Scan for the cell matching the given text and deliver its [X, Y] coordinate at center. 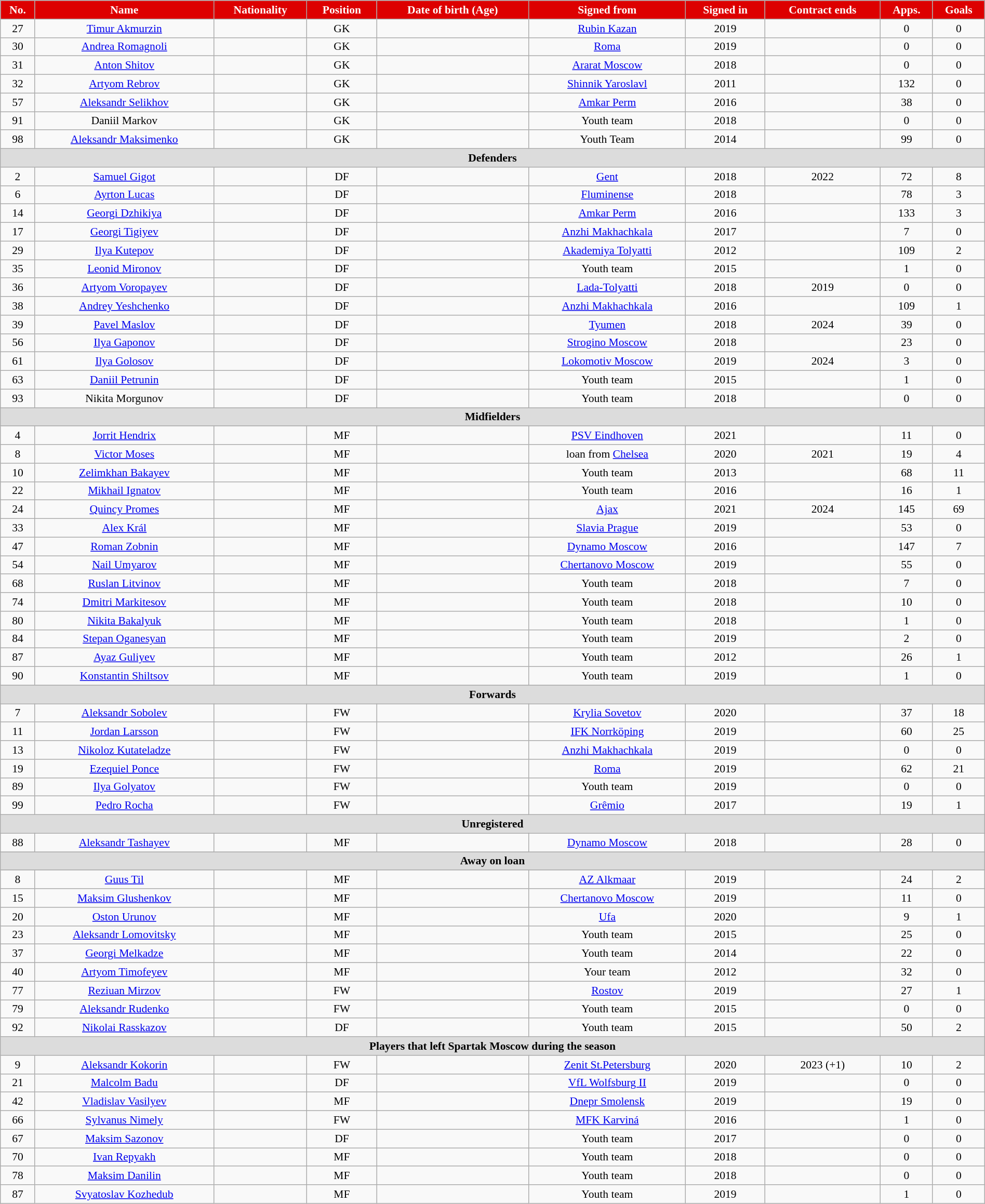
Defenders [492, 158]
54 [18, 565]
Signed from [607, 10]
89 [18, 787]
60 [907, 732]
15 [18, 898]
6 [18, 195]
93 [18, 398]
Strogino Moscow [607, 343]
62 [907, 769]
18 [959, 713]
Date of birth (Age) [453, 10]
26 [907, 658]
Aleksandr Rudenko [124, 1009]
Midfielders [492, 417]
132 [907, 84]
Roman Zobnin [124, 546]
98 [18, 140]
Malcolm Badu [124, 1083]
28 [907, 842]
2023 (+1) [822, 1065]
Anton Shitov [124, 65]
Ilya Golyatov [124, 787]
Andrey Yeshchenko [124, 306]
33 [18, 528]
Stepan Oganesyan [124, 639]
Contract ends [822, 10]
50 [907, 1028]
Andrea Romagnoli [124, 47]
Shinnik Yaroslavl [607, 84]
2011 [725, 84]
Zelimkhan Bakayev [124, 473]
Samuel Gigot [124, 177]
20 [18, 917]
66 [18, 1120]
Ajax [607, 510]
Unregistered [492, 824]
Krylia Sovetov [607, 713]
Vladislav Vasilyev [124, 1102]
Pedro Rocha [124, 806]
Mikhail Ignatov [124, 491]
Ivan Repyakh [124, 1157]
Aleksandr Maksimenko [124, 140]
Aleksandr Lomovitsky [124, 935]
Nationality [260, 10]
53 [907, 528]
IFK Norrköping [607, 732]
91 [18, 121]
Nikolai Rasskazov [124, 1028]
MFK Karviná [607, 1120]
Alex Král [124, 528]
Ezequiel Ponce [124, 769]
Apps. [907, 10]
Rubin Kazan [607, 29]
Tyumen [607, 325]
Svyatoslav Kozhedub [124, 1194]
Lokomotiv Moscow [607, 362]
88 [18, 842]
Konstantin Shiltsov [124, 676]
Maksim Danilin [124, 1176]
31 [18, 65]
Away on loan [492, 861]
Zenit St.Petersburg [607, 1065]
Victor Moses [124, 454]
Aleksandr Tashayev [124, 842]
16 [907, 491]
14 [18, 213]
Dmitri Markitesov [124, 602]
55 [907, 565]
Oston Urunov [124, 917]
Nikoloz Kutateladze [124, 750]
Georgi Melkadze [124, 954]
Players that left Spartak Moscow during the season [492, 1046]
Georgi Tigiyev [124, 232]
13 [18, 750]
72 [907, 177]
70 [18, 1157]
Fluminense [607, 195]
Name [124, 10]
Ilya Kutepov [124, 250]
Gent [607, 177]
Aleksandr Selikhov [124, 102]
Ayrton Lucas [124, 195]
57 [18, 102]
Guus Til [124, 880]
Aleksandr Sobolev [124, 713]
74 [18, 602]
69 [959, 510]
67 [18, 1139]
Sylvanus Nimely [124, 1120]
VfL Wolfsburg II [607, 1083]
147 [907, 546]
Akademiya Tolyatti [607, 250]
Maksim Glushenkov [124, 898]
77 [18, 991]
Ufa [607, 917]
Timur Akmurzin [124, 29]
79 [18, 1009]
92 [18, 1028]
133 [907, 213]
Artyom Voropayev [124, 288]
Signed in [725, 10]
Slavia Prague [607, 528]
Daniil Petrunin [124, 380]
29 [18, 250]
Your team [607, 972]
Nikita Morgunov [124, 398]
145 [907, 510]
Quincy Promes [124, 510]
17 [18, 232]
Nail Umyarov [124, 565]
Maksim Sazonov [124, 1139]
35 [18, 269]
Youth Team [607, 140]
Leonid Mironov [124, 269]
47 [18, 546]
Goals [959, 10]
Ararat Moscow [607, 65]
80 [18, 621]
63 [18, 380]
84 [18, 639]
Lada-Tolyatti [607, 288]
36 [18, 288]
Georgi Dzhikiya [124, 213]
loan from Chelsea [607, 454]
Reziuan Mirzov [124, 991]
Daniil Markov [124, 121]
Jordan Larsson [124, 732]
40 [18, 972]
Ayaz Guliyev [124, 658]
Artyom Timofeyev [124, 972]
42 [18, 1102]
AZ Alkmaar [607, 880]
2022 [822, 177]
Jorrit Hendrix [124, 436]
Ilya Golosov [124, 362]
56 [18, 343]
90 [18, 676]
Dnepr Smolensk [607, 1102]
Ruslan Litvinov [124, 584]
Aleksandr Kokorin [124, 1065]
61 [18, 362]
Pavel Maslov [124, 325]
Rostov [607, 991]
Ilya Gaponov [124, 343]
Position [342, 10]
2013 [725, 473]
Forwards [492, 694]
30 [18, 47]
No. [18, 10]
Artyom Rebrov [124, 84]
Nikita Bakalyuk [124, 621]
PSV Eindhoven [607, 436]
Grêmio [607, 806]
